Determine the [x, y] coordinate at the center of the cell enclosing the given text.  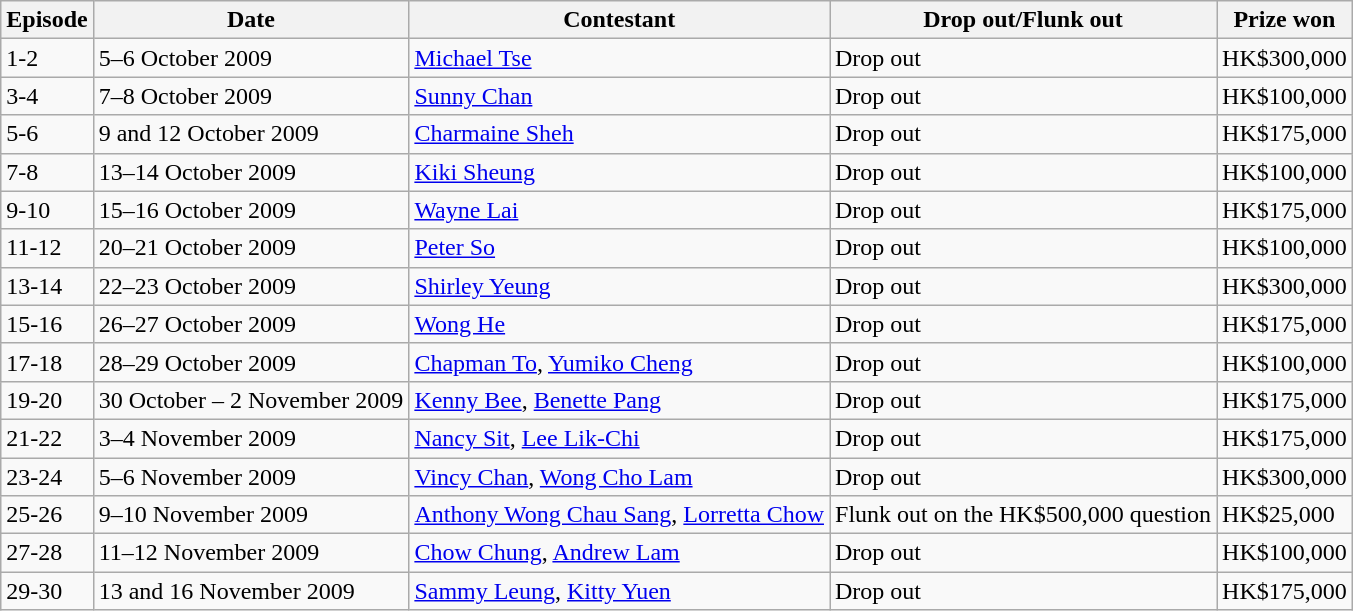
Nancy Sit, Lee Lik-Chi [620, 438]
25-26 [47, 515]
Sunny Chan [620, 96]
5–6 November 2009 [251, 477]
Anthony Wong Chau Sang, Lorretta Chow [620, 515]
15-16 [47, 324]
26–27 October 2009 [251, 324]
Peter So [620, 248]
Drop out/Flunk out [1024, 20]
28–29 October 2009 [251, 362]
Contestant [620, 20]
5–6 October 2009 [251, 58]
Charmaine Sheh [620, 134]
23-24 [47, 477]
9-10 [47, 210]
3-4 [47, 96]
15–16 October 2009 [251, 210]
27-28 [47, 553]
Michael Tse [620, 58]
Date [251, 20]
13–14 October 2009 [251, 172]
7–8 October 2009 [251, 96]
21-22 [47, 438]
1-2 [47, 58]
20–21 October 2009 [251, 248]
30 October – 2 November 2009 [251, 400]
Kenny Bee, Benette Pang [620, 400]
7-8 [47, 172]
Kiki Sheung [620, 172]
Vincy Chan, Wong Cho Lam [620, 477]
Chow Chung, Andrew Lam [620, 553]
Wong He [620, 324]
22–23 October 2009 [251, 286]
Chapman To, Yumiko Cheng [620, 362]
Flunk out on the HK$500,000 question [1024, 515]
Episode [47, 20]
13-14 [47, 286]
9 and 12 October 2009 [251, 134]
13 and 16 November 2009 [251, 591]
11-12 [47, 248]
3–4 November 2009 [251, 438]
17-18 [47, 362]
9–10 November 2009 [251, 515]
Prize won [1285, 20]
Wayne Lai [620, 210]
19-20 [47, 400]
Shirley Yeung [620, 286]
29-30 [47, 591]
5-6 [47, 134]
11–12 November 2009 [251, 553]
Sammy Leung, Kitty Yuen [620, 591]
HK$25,000 [1285, 515]
